Identify which cell holds the provided text, then report its [X, Y] central coordinate. 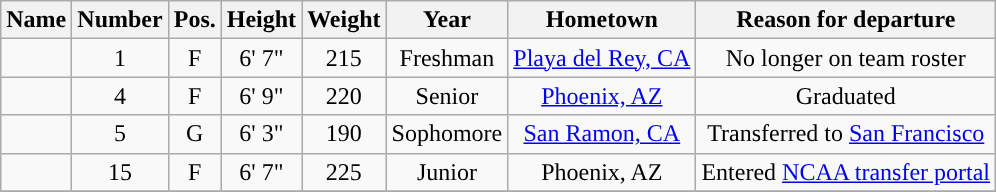
San Ramon, CA [602, 134]
Graduated [846, 96]
4 [120, 96]
5 [120, 134]
6' 9" [261, 96]
Pos. [194, 20]
Junior [447, 172]
Senior [447, 96]
225 [344, 172]
Name [36, 20]
Year [447, 20]
No longer on team roster [846, 58]
220 [344, 96]
6' 3" [261, 134]
Sophomore [447, 134]
Hometown [602, 20]
Freshman [447, 58]
215 [344, 58]
Weight [344, 20]
Reason for departure [846, 20]
Transferred to San Francisco [846, 134]
15 [120, 172]
190 [344, 134]
Playa del Rey, CA [602, 58]
1 [120, 58]
G [194, 134]
Height [261, 20]
Number [120, 20]
Entered NCAA transfer portal [846, 172]
